Scan for the cell matching the given text and deliver its [X, Y] coordinate at center. 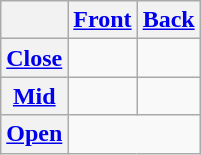
Close [34, 58]
Back [168, 20]
Open [34, 134]
Front [102, 20]
Mid [34, 96]
